Scan for the cell matching the given text and deliver its (x, y) coordinate at center. 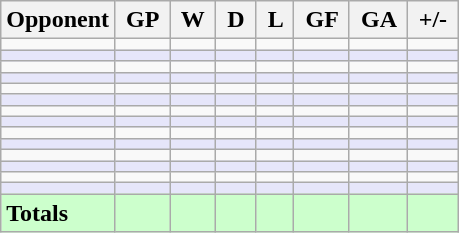
GA (378, 20)
Opponent (58, 20)
GF (322, 20)
Totals (58, 213)
W (193, 20)
GP (142, 20)
L (275, 20)
D (236, 20)
+/- (432, 20)
